From the cell containing the given text, extract its center point as (X, Y) coordinate. 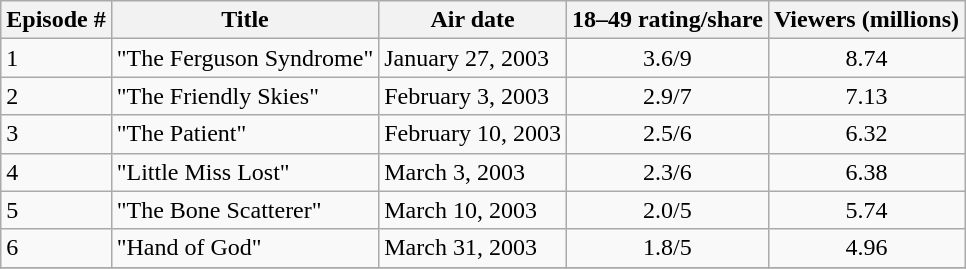
5 (56, 210)
"The Patient" (245, 134)
March 10, 2003 (473, 210)
4.96 (866, 248)
7.13 (866, 96)
Air date (473, 20)
2.0/5 (667, 210)
6.32 (866, 134)
18–49 rating/share (667, 20)
4 (56, 172)
2.9/7 (667, 96)
February 10, 2003 (473, 134)
2.3/6 (667, 172)
6.38 (866, 172)
"Little Miss Lost" (245, 172)
6 (56, 248)
"The Ferguson Syndrome" (245, 58)
"Hand of God" (245, 248)
"The Friendly Skies" (245, 96)
3 (56, 134)
March 3, 2003 (473, 172)
2 (56, 96)
3.6/9 (667, 58)
March 31, 2003 (473, 248)
"The Bone Scatterer" (245, 210)
January 27, 2003 (473, 58)
8.74 (866, 58)
1.8/5 (667, 248)
Episode # (56, 20)
1 (56, 58)
February 3, 2003 (473, 96)
Viewers (millions) (866, 20)
2.5/6 (667, 134)
Title (245, 20)
5.74 (866, 210)
